Pinpoint the cell where the given text exists, returning its [x, y] midpoint coordinate. 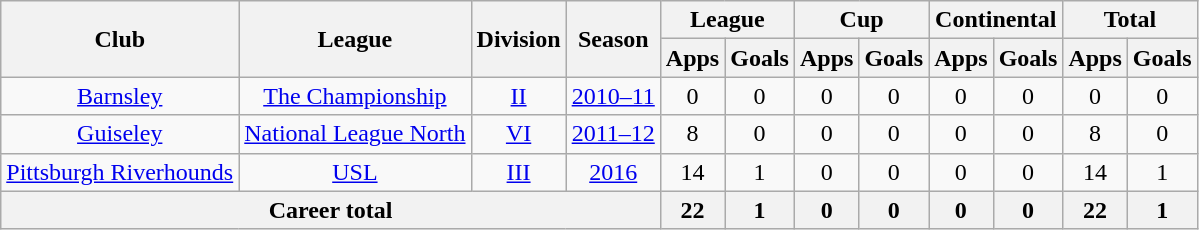
Guiseley [120, 134]
USL [355, 172]
2011–12 [613, 134]
2016 [613, 172]
Total [1130, 20]
II [518, 96]
Division [518, 39]
Barnsley [120, 96]
VI [518, 134]
National League North [355, 134]
Pittsburgh Riverhounds [120, 172]
III [518, 172]
2010–11 [613, 96]
Continental [996, 20]
Club [120, 39]
Career total [331, 210]
Season [613, 39]
The Championship [355, 96]
Cup [861, 20]
